Return the [X, Y] coordinate for the center point of the cell that contains the specified text.  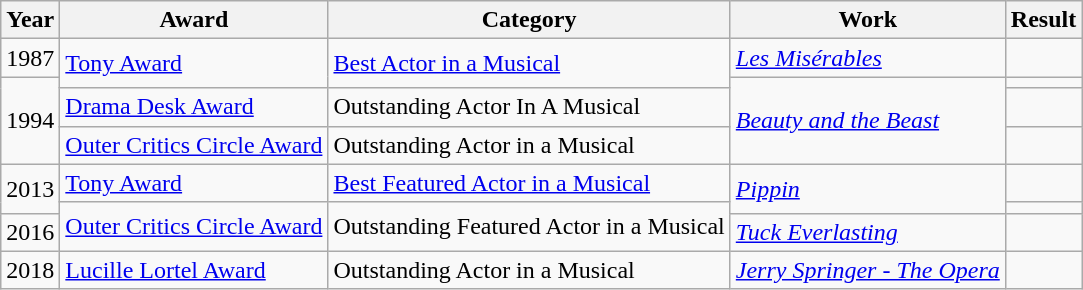
1994 [30, 120]
Award [194, 20]
2013 [30, 188]
Outstanding Featured Actor in a Musical [529, 226]
Tuck Everlasting [868, 232]
Jerry Springer - The Opera [868, 270]
2018 [30, 270]
Outstanding Actor In A Musical [529, 107]
Best Actor in a Musical [529, 64]
Year [30, 20]
Beauty and the Beast [868, 120]
Pippin [868, 188]
1987 [30, 58]
Best Featured Actor in a Musical [529, 183]
Result [1043, 20]
Lucille Lortel Award [194, 270]
Work [868, 20]
Les Misérables [868, 58]
Drama Desk Award [194, 107]
Category [529, 20]
2016 [30, 232]
